Extract the (X, Y) coordinate from the center of the cell holding the provided text.  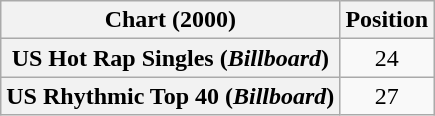
US Hot Rap Singles (Billboard) (170, 58)
Position (387, 20)
27 (387, 96)
24 (387, 58)
US Rhythmic Top 40 (Billboard) (170, 96)
Chart (2000) (170, 20)
